For the text-containing cell, return its midpoint in (X, Y) coordinate format. 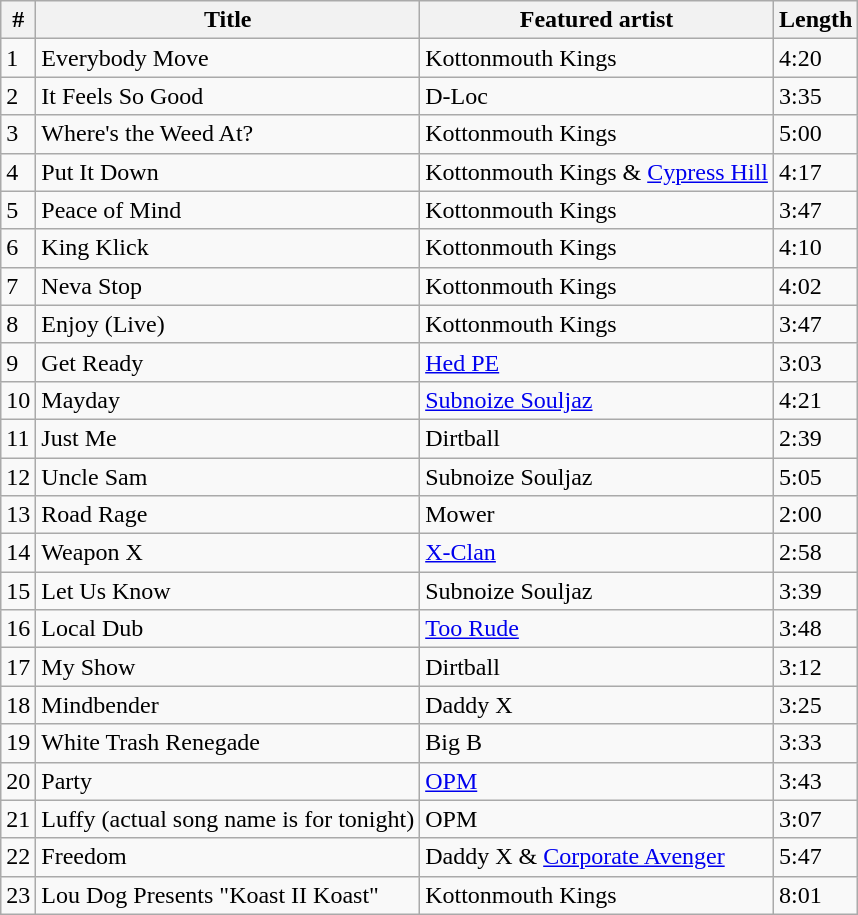
Daddy X (597, 705)
Daddy X & Corporate Avenger (597, 857)
23 (18, 895)
18 (18, 705)
# (18, 20)
3:07 (815, 819)
9 (18, 362)
6 (18, 248)
3:25 (815, 705)
2 (18, 96)
5 (18, 210)
1 (18, 58)
5:00 (815, 134)
4:17 (815, 172)
Party (228, 781)
17 (18, 667)
4:20 (815, 58)
Mower (597, 515)
Everybody Move (228, 58)
3 (18, 134)
13 (18, 515)
3:03 (815, 362)
3:43 (815, 781)
Peace of Mind (228, 210)
8 (18, 324)
2:39 (815, 438)
10 (18, 400)
Mayday (228, 400)
4 (18, 172)
Local Dub (228, 629)
Freedom (228, 857)
Title (228, 20)
3:48 (815, 629)
Uncle Sam (228, 477)
3:12 (815, 667)
White Trash Renegade (228, 743)
7 (18, 286)
Big B (597, 743)
22 (18, 857)
14 (18, 553)
15 (18, 591)
Where's the Weed At? (228, 134)
Luffy (actual song name is for tonight) (228, 819)
Just Me (228, 438)
11 (18, 438)
Let Us Know (228, 591)
Neva Stop (228, 286)
19 (18, 743)
Get Ready (228, 362)
3:33 (815, 743)
Length (815, 20)
Weapon X (228, 553)
Road Rage (228, 515)
Enjoy (Live) (228, 324)
Mindbender (228, 705)
20 (18, 781)
21 (18, 819)
2:58 (815, 553)
12 (18, 477)
X-Clan (597, 553)
5:05 (815, 477)
Too Rude (597, 629)
Featured artist (597, 20)
8:01 (815, 895)
5:47 (815, 857)
16 (18, 629)
Put It Down (228, 172)
Hed PE (597, 362)
3:39 (815, 591)
3:35 (815, 96)
My Show (228, 667)
Lou Dog Presents "Koast II Koast" (228, 895)
Kottonmouth Kings & Cypress Hill (597, 172)
4:21 (815, 400)
4:10 (815, 248)
King Klick (228, 248)
D-Loc (597, 96)
2:00 (815, 515)
It Feels So Good (228, 96)
4:02 (815, 286)
